Identify which cell holds the provided text, then report its (x, y) central coordinate. 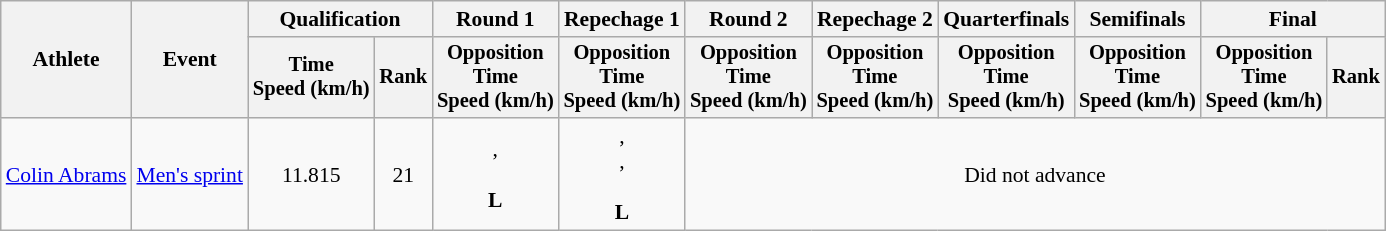
Athlete (66, 60)
TimeSpeed (km/h) (312, 78)
Quarterfinals (1006, 19)
Round 1 (496, 19)
Round 2 (748, 19)
Men's sprint (190, 174)
Semifinals (1138, 19)
11.815 (312, 174)
Event (190, 60)
Qualification (340, 19)
Repechage 2 (876, 19)
,,L (622, 174)
21 (403, 174)
Repechage 1 (622, 19)
Colin Abrams (66, 174)
Did not advance (1035, 174)
Final (1293, 19)
,L (496, 174)
